Find where the given text appears and provide that cell's center as (X, Y) coordinate. 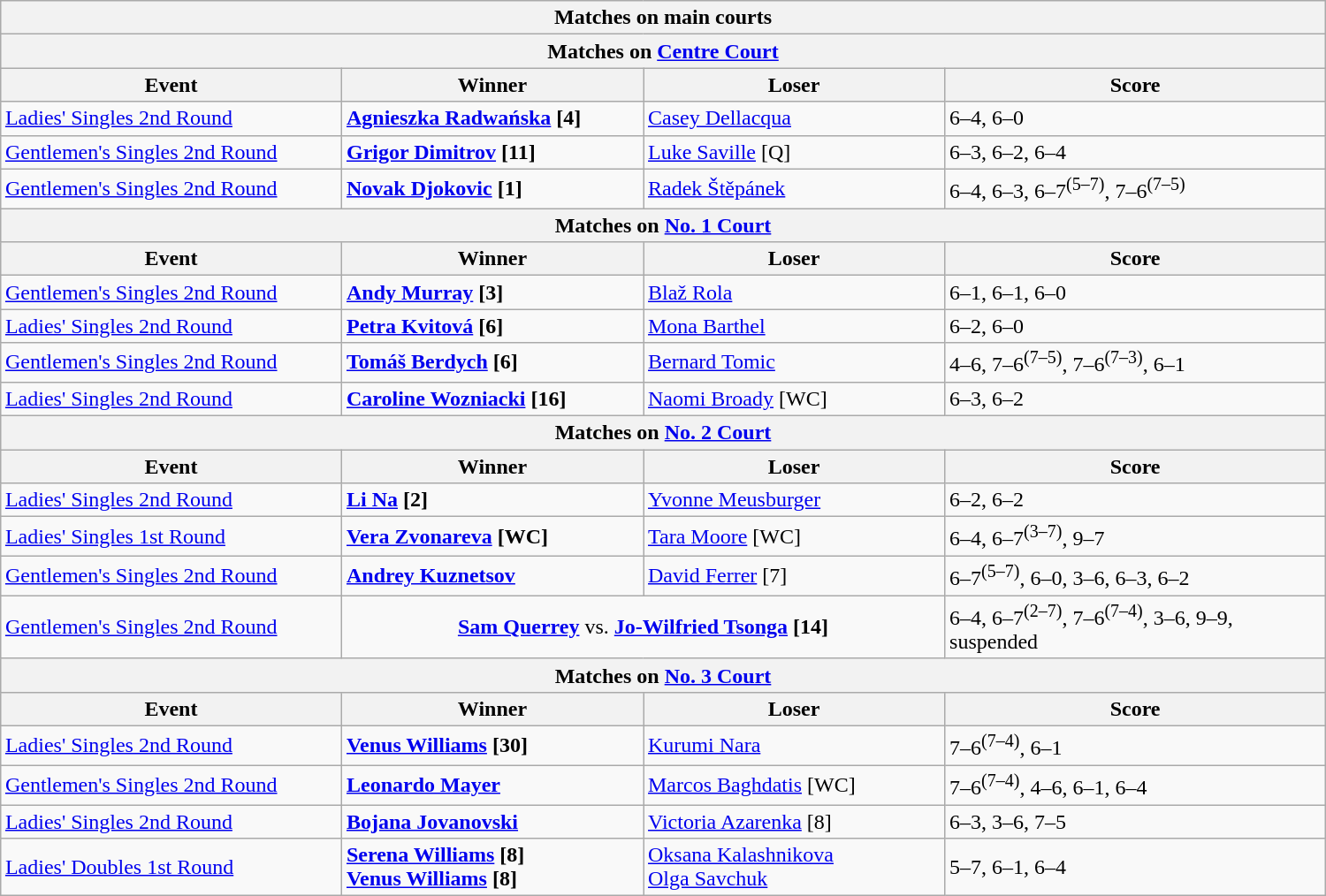
Matches on No. 3 Court (663, 675)
Caroline Wozniacki [16] (492, 399)
Vera Zvonareva [WC] (492, 537)
Andy Murray [3] (492, 292)
6–3, 6–2 (1135, 399)
6–2, 6–2 (1135, 500)
Tomáš Berdych [6] (492, 362)
Casey Dellacqua (794, 118)
Naomi Broady [WC] (794, 399)
Novak Djokovic [1] (492, 189)
Yvonne Meusburger (794, 500)
Tara Moore [WC] (794, 537)
6–4, 6–7(3–7), 9–7 (1135, 537)
6–7(5–7), 6–0, 3–6, 6–3, 6–2 (1135, 576)
6–3, 6–2, 6–4 (1135, 152)
4–6, 7–6(7–5), 7–6(7–3), 6–1 (1135, 362)
Victoria Azarenka [8] (794, 822)
Matches on main courts (663, 18)
6–3, 3–6, 7–5 (1135, 822)
Ladies' Singles 1st Round (171, 537)
Li Na [2] (492, 500)
6–1, 6–1, 6–0 (1135, 292)
Mona Barthel (794, 326)
Sam Querrey vs. Jo-Wilfried Tsonga [14] (643, 627)
Bojana Jovanovski (492, 822)
Marcos Baghdatis [WC] (794, 785)
Ladies' Doubles 1st Round (171, 868)
7–6(7–4), 6–1 (1135, 746)
Oksana Kalashnikova Olga Savchuk (794, 868)
Bernard Tomic (794, 362)
Leonardo Mayer (492, 785)
Andrey Kuznetsov (492, 576)
Matches on No. 2 Court (663, 432)
Radek Štěpánek (794, 189)
Matches on Centre Court (663, 51)
Agnieszka Radwańska [4] (492, 118)
Petra Kvitová [6] (492, 326)
5–7, 6–1, 6–4 (1135, 868)
Luke Saville [Q] (794, 152)
Venus Williams [30] (492, 746)
6–4, 6–0 (1135, 118)
6–4, 6–7(2–7), 7–6(7–4), 3–6, 9–9, suspended (1135, 627)
Kurumi Nara (794, 746)
6–2, 6–0 (1135, 326)
Blaž Rola (794, 292)
Grigor Dimitrov [11] (492, 152)
David Ferrer [7] (794, 576)
7–6(7–4), 4–6, 6–1, 6–4 (1135, 785)
Matches on No. 1 Court (663, 225)
Serena Williams [8] Venus Williams [8] (492, 868)
6–4, 6–3, 6–7(5–7), 7–6(7–5) (1135, 189)
